Capture the cell that displays the provided text and extract its [x, y] central coordinate. 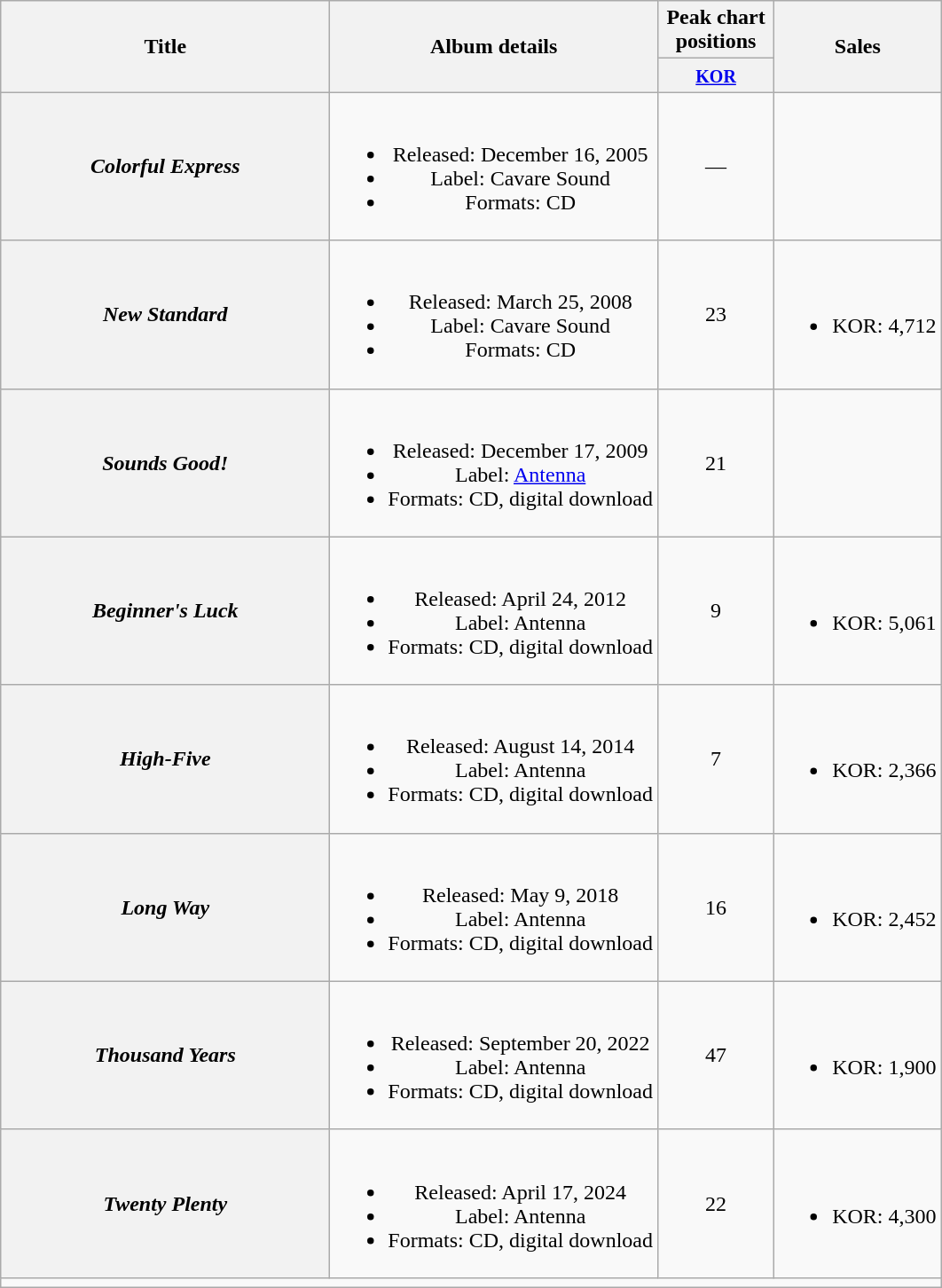
KOR: 4,712 [858, 314]
21 [717, 463]
Peak chart positions [717, 30]
22 [717, 1203]
Released: August 14, 2014Label: AntennaFormats: CD, digital download [494, 759]
Released: April 24, 2012Label: AntennaFormats: CD, digital download [494, 610]
KOR [717, 75]
Album details [494, 46]
KOR: 2,366 [858, 759]
Released: September 20, 2022Label: AntennaFormats: CD, digital download [494, 1056]
Released: December 16, 2005Label: Cavare SoundFormats: CD [494, 167]
— [717, 167]
KOR: 2,452 [858, 907]
Twenty Plenty [165, 1203]
Title [165, 46]
Released: May 9, 2018Label: AntennaFormats: CD, digital download [494, 907]
16 [717, 907]
Released: April 17, 2024Label: AntennaFormats: CD, digital download [494, 1203]
KOR: 5,061 [858, 610]
23 [717, 314]
7 [717, 759]
Beginner's Luck [165, 610]
High-Five [165, 759]
47 [717, 1056]
Long Way [165, 907]
Sounds Good! [165, 463]
New Standard [165, 314]
Sales [858, 46]
Released: March 25, 2008Label: Cavare SoundFormats: CD [494, 314]
KOR: 4,300 [858, 1203]
Released: December 17, 2009Label: AntennaFormats: CD, digital download [494, 463]
KOR: 1,900 [858, 1056]
9 [717, 610]
Thousand Years [165, 1056]
Colorful Express [165, 167]
